Return the (X, Y) coordinate for the center point of the cell that contains the specified text.  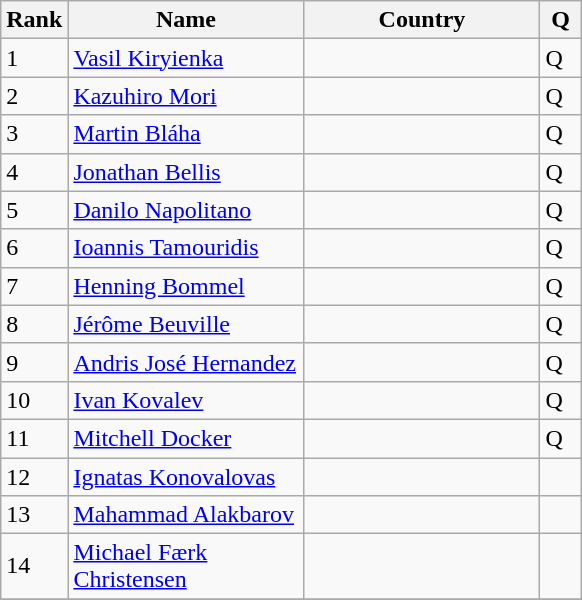
Rank (34, 20)
Mahammad Alakbarov (186, 515)
5 (34, 210)
Vasil Kiryienka (186, 58)
9 (34, 362)
2 (34, 96)
7 (34, 286)
10 (34, 400)
11 (34, 438)
Andris José Hernandez (186, 362)
Ioannis Tamouridis (186, 248)
Jérôme Beuville (186, 324)
Mitchell Docker (186, 438)
6 (34, 248)
8 (34, 324)
Michael Færk Christensen (186, 566)
Ignatas Konovalovas (186, 477)
Henning Bommel (186, 286)
13 (34, 515)
1 (34, 58)
14 (34, 566)
3 (34, 134)
Name (186, 20)
Country (422, 20)
Martin Bláha (186, 134)
4 (34, 172)
Ivan Kovalev (186, 400)
Kazuhiro Mori (186, 96)
Danilo Napolitano (186, 210)
Jonathan Bellis (186, 172)
12 (34, 477)
